Extract the (X, Y) coordinate from the center of the cell holding the provided text.  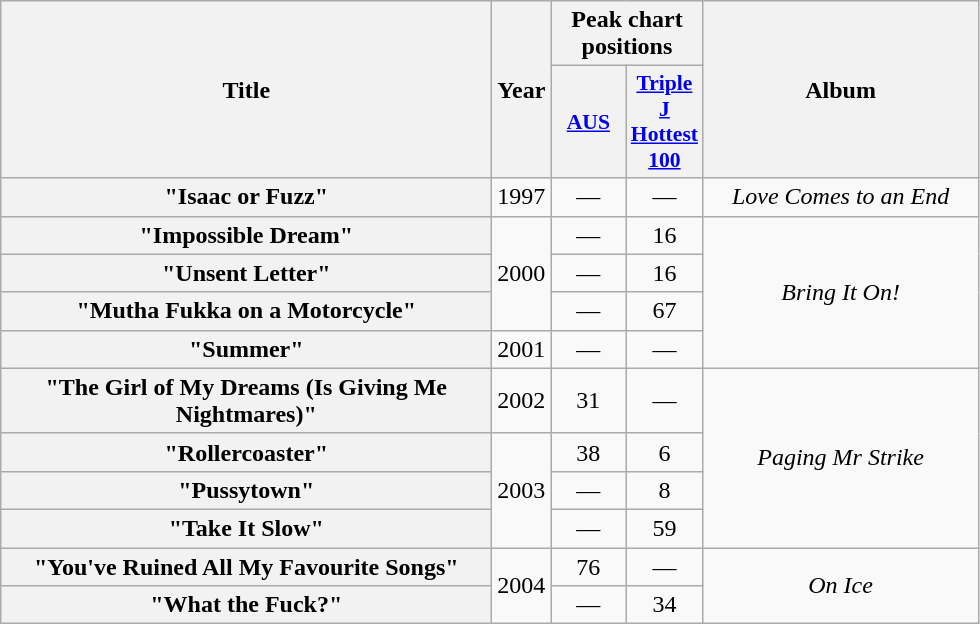
2004 (522, 586)
On Ice (840, 586)
2001 (522, 349)
6 (664, 452)
"Unsent Letter" (246, 273)
76 (588, 567)
Year (522, 90)
34 (664, 605)
"Pussytown" (246, 490)
59 (664, 528)
"Impossible Dream" (246, 235)
Love Comes to an End (840, 197)
Album (840, 90)
38 (588, 452)
Triple J Hottest 100 (664, 122)
67 (664, 311)
"The Girl of My Dreams (Is Giving Me Nightmares)" (246, 400)
31 (588, 400)
Peak chart positions (627, 34)
"You've Ruined All My Favourite Songs" (246, 567)
Title (246, 90)
"Mutha Fukka on a Motorcycle" (246, 311)
AUS (588, 122)
"Isaac or Fuzz" (246, 197)
"Rollercoaster" (246, 452)
2003 (522, 490)
"Take It Slow" (246, 528)
"What the Fuck?" (246, 605)
Paging Mr Strike (840, 458)
"Summer" (246, 349)
2000 (522, 273)
2002 (522, 400)
Bring It On! (840, 292)
8 (664, 490)
1997 (522, 197)
